Identify which cell holds the provided text, then report its (X, Y) central coordinate. 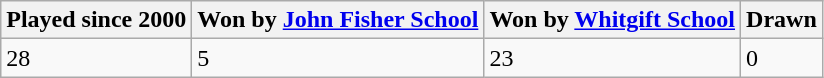
28 (96, 58)
0 (782, 58)
23 (612, 58)
Drawn (782, 20)
Played since 2000 (96, 20)
5 (338, 58)
Won by Whitgift School (612, 20)
Won by John Fisher School (338, 20)
